For the text-containing cell, return its midpoint in (x, y) coordinate format. 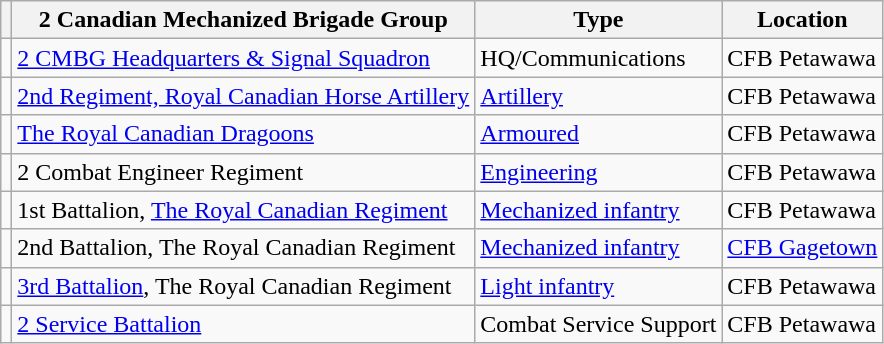
2nd Regiment, Royal Canadian Horse Artillery (244, 96)
Type (598, 20)
HQ/Communications (598, 58)
2 Canadian Mechanized Brigade Group (244, 20)
2 CMBG Headquarters & Signal Squadron (244, 58)
CFB Gagetown (802, 248)
2nd Battalion, The Royal Canadian Regiment (244, 248)
3rd Battalion, The Royal Canadian Regiment (244, 286)
The Royal Canadian Dragoons (244, 134)
1st Battalion, The Royal Canadian Regiment (244, 210)
2 Combat Engineer Regiment (244, 172)
Combat Service Support (598, 324)
Engineering (598, 172)
2 Service Battalion (244, 324)
Artillery (598, 96)
Location (802, 20)
Armoured (598, 134)
Light infantry (598, 286)
